Scan for the cell matching the given text and deliver its [x, y] coordinate at center. 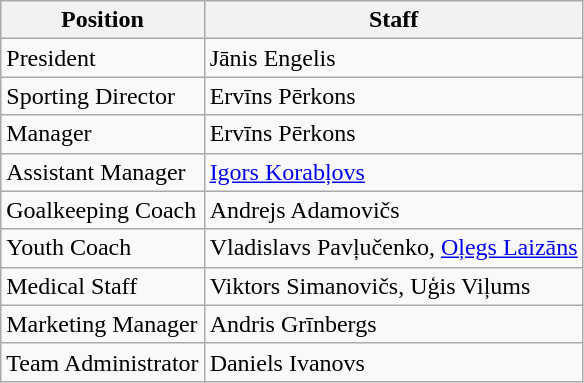
Vladislavs Pavļučenko, Oļegs Laizāns [394, 248]
President [102, 58]
Youth Coach [102, 248]
Sporting Director [102, 96]
Medical Staff [102, 286]
Daniels Ivanovs [394, 362]
Goalkeeping Coach [102, 210]
Andris Grīnbergs [394, 324]
Position [102, 20]
Viktors Simanovičs, Uģis Viļums [394, 286]
Marketing Manager [102, 324]
Assistant Manager [102, 172]
Staff [394, 20]
Team Administrator [102, 362]
Manager [102, 134]
Jānis Engelis [394, 58]
Andrejs Adamovičs [394, 210]
Igors Korabļovs [394, 172]
